Capture the cell that displays the provided text and extract its (X, Y) central coordinate. 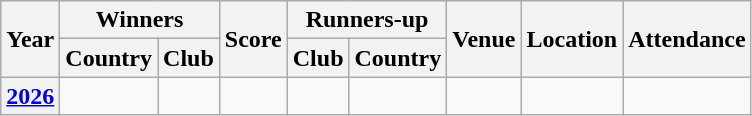
Location (572, 39)
Year (30, 39)
Score (253, 39)
Runners-up (366, 20)
Winners (140, 20)
2026 (30, 96)
Venue (484, 39)
Attendance (687, 39)
